Locate the cell with the specified text and output its (x, y) center coordinate. 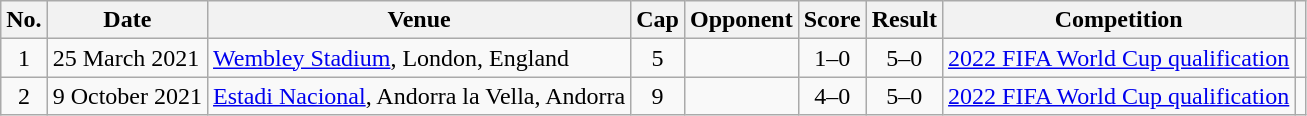
1–0 (832, 58)
1 (24, 58)
Opponent (741, 20)
4–0 (832, 96)
25 March 2021 (127, 58)
Result (904, 20)
Estadi Nacional, Andorra la Vella, Andorra (420, 96)
Score (832, 20)
Date (127, 20)
Wembley Stadium, London, England (420, 58)
Cap (658, 20)
9 (658, 96)
9 October 2021 (127, 96)
Venue (420, 20)
No. (24, 20)
2 (24, 96)
Competition (1119, 20)
5 (658, 58)
